Capture the cell that displays the provided text and extract its (X, Y) central coordinate. 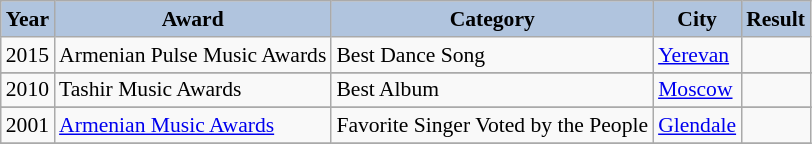
Favorite Singer Voted by the People (492, 126)
Best Album (492, 90)
Award (192, 19)
Armenian Music Awards (192, 126)
Best Dance Song (492, 55)
2010 (28, 90)
2001 (28, 126)
Result (776, 19)
Moscow (697, 90)
Yerevan (697, 55)
Year (28, 19)
Tashir Music Awards (192, 90)
Armenian Pulse Music Awards (192, 55)
Category (492, 19)
City (697, 19)
2015 (28, 55)
Glendale (697, 126)
